Extract the [x, y] coordinate from the center of the cell holding the provided text.  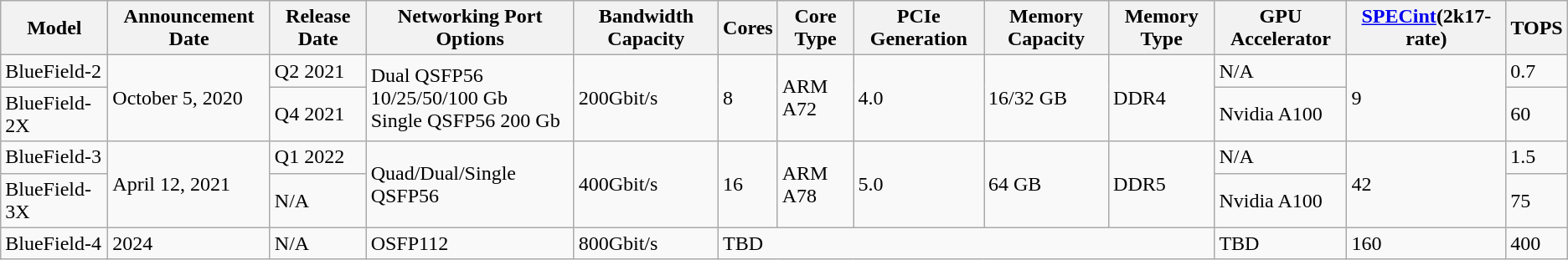
Q4 2021 [318, 114]
64 GB [1045, 184]
2024 [189, 243]
0.7 [1536, 71]
Memory Type [1162, 28]
9 [1426, 99]
42 [1426, 184]
5.0 [918, 184]
OSFP112 [470, 243]
October 5, 2020 [189, 99]
Dual QSFP56 10/25/50/100 GbSingle QSFP56 200 Gb [470, 99]
BlueField-3X [54, 201]
60 [1536, 114]
BlueField-2 [54, 71]
DDR5 [1162, 184]
BlueField-3 [54, 157]
200Gbit/s [646, 99]
DDR4 [1162, 99]
BlueField-4 [54, 243]
16 [749, 184]
800Gbit/s [646, 243]
400 [1536, 243]
8 [749, 99]
Bandwidth Capacity [646, 28]
PCIe Generation [918, 28]
ARM A78 [816, 184]
Model [54, 28]
16/32 GB [1045, 99]
Memory Capacity [1045, 28]
April 12, 2021 [189, 184]
SPECint(2k17-rate) [1426, 28]
Q1 2022 [318, 157]
1.5 [1536, 157]
Core Type [816, 28]
GPU Accelerator [1281, 28]
ARM A72 [816, 99]
Networking Port Options [470, 28]
Q2 2021 [318, 71]
Quad/Dual/Single QSFP56 [470, 184]
Announcement Date [189, 28]
4.0 [918, 99]
75 [1536, 201]
Cores [749, 28]
TOPS [1536, 28]
Release Date [318, 28]
160 [1426, 243]
BlueField-2X [54, 114]
400Gbit/s [646, 184]
